Search for the cell housing the specified text and yield its (X, Y) center coordinate. 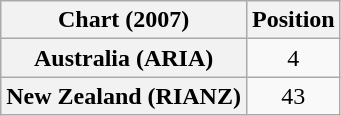
4 (293, 58)
43 (293, 96)
Chart (2007) (124, 20)
Australia (ARIA) (124, 58)
Position (293, 20)
New Zealand (RIANZ) (124, 96)
